Output the [x, y] coordinate of the center of the cell containing the given text.  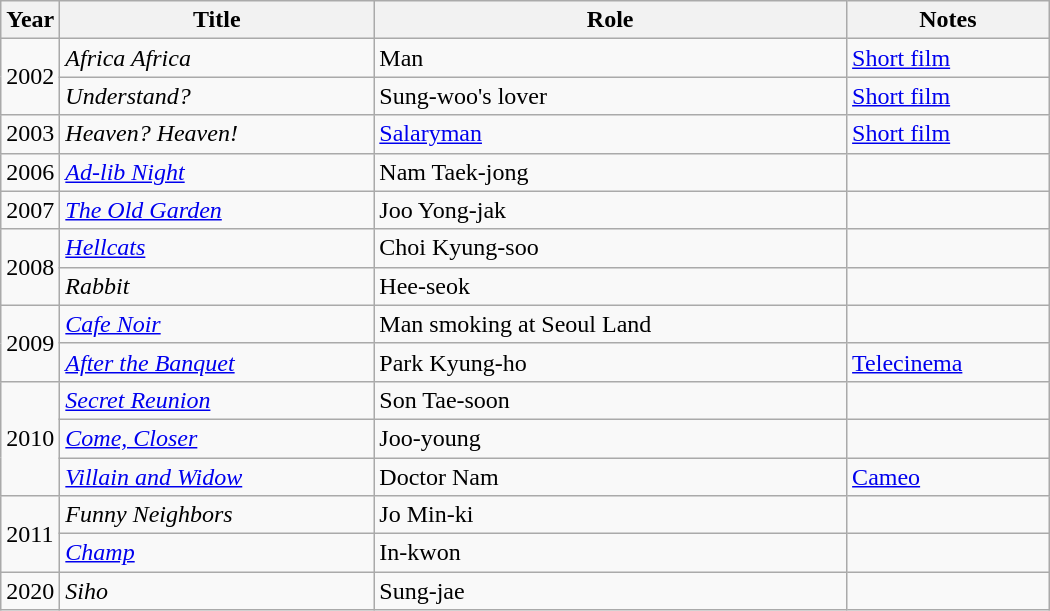
2002 [30, 77]
Siho [217, 591]
Come, Closer [217, 438]
Sung-woo's lover [610, 96]
Heaven? Heaven! [217, 134]
Sung-jae [610, 591]
Notes [948, 20]
2006 [30, 172]
After the Banquet [217, 362]
2003 [30, 134]
Cameo [948, 477]
In-kwon [610, 553]
Man smoking at Seoul Land [610, 324]
Man [610, 58]
Champ [217, 553]
Doctor Nam [610, 477]
2008 [30, 267]
Rabbit [217, 286]
Joo-young [610, 438]
Hee-seok [610, 286]
Cafe Noir [217, 324]
2010 [30, 438]
Son Tae-soon [610, 400]
Ad-lib Night [217, 172]
2020 [30, 591]
Understand? [217, 96]
Telecinema [948, 362]
2009 [30, 343]
Park Kyung-ho [610, 362]
Secret Reunion [217, 400]
Nam Taek-jong [610, 172]
Joo Yong-jak [610, 210]
Funny Neighbors [217, 515]
2011 [30, 534]
Jo Min-ki [610, 515]
Salaryman [610, 134]
Title [217, 20]
Africa Africa [217, 58]
Choi Kyung-soo [610, 248]
Role [610, 20]
The Old Garden [217, 210]
Villain and Widow [217, 477]
2007 [30, 210]
Hellcats [217, 248]
Year [30, 20]
